Search for the cell housing the specified text and yield its (x, y) center coordinate. 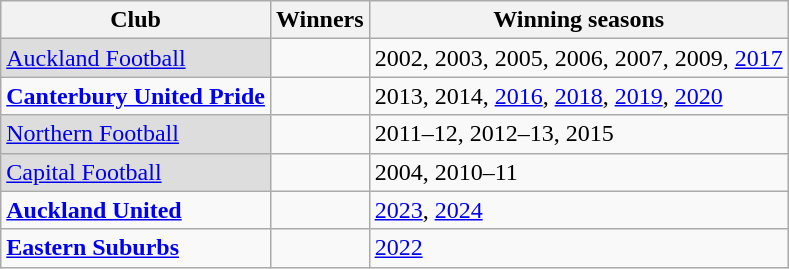
2013, 2014, 2016, 2018, 2019, 2020 (578, 96)
Capital Football (136, 172)
Canterbury United Pride (136, 96)
2011–12, 2012–13, 2015 (578, 134)
Winning seasons (578, 20)
Auckland Football (136, 58)
Auckland United (136, 210)
2004, 2010–11 (578, 172)
2022 (578, 248)
2023, 2024 (578, 210)
2002, 2003, 2005, 2006, 2007, 2009, 2017 (578, 58)
Northern Football (136, 134)
Eastern Suburbs (136, 248)
Winners (320, 20)
Club (136, 20)
